Return (x, y) of the center of cell containing provided text 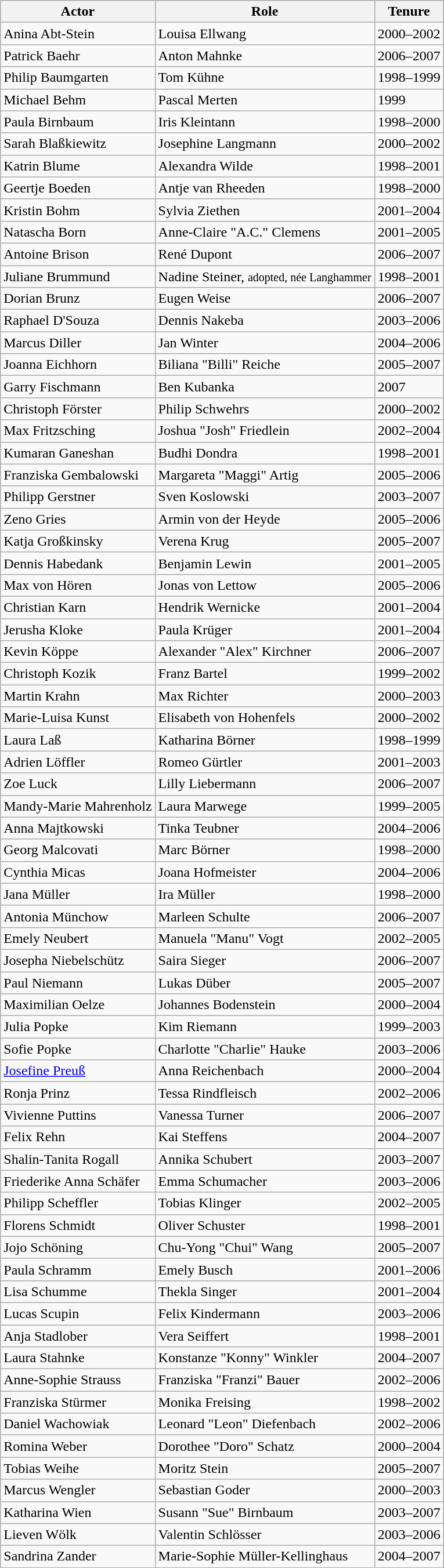
Franziska Gembalowski (78, 475)
Hendrik Wernicke (265, 607)
Romeo Gürtler (265, 762)
Budhi Dondra (265, 453)
Saira Sieger (265, 960)
Sandrina Zander (78, 1556)
Tobias Weihe (78, 1468)
Romina Weber (78, 1446)
Nadine Steiner, adopted, née Langhammer (265, 277)
Lilly Liebermann (265, 784)
Alexandra Wilde (265, 166)
Franziska "Franzi" Bauer (265, 1380)
Verena Krug (265, 541)
Marcus Wengler (78, 1490)
Jojo Schöning (78, 1247)
Antoine Brison (78, 254)
Louisa Ellwang (265, 34)
Sarah Blaßkiewitz (78, 144)
1999–2003 (409, 1027)
Franziska Stürmer (78, 1402)
Anina Abt-Stein (78, 34)
Zoe Luck (78, 784)
1998–2002 (409, 1402)
Paul Niemann (78, 983)
Katrin Blume (78, 166)
Jonas von Lettow (265, 585)
Josepha Niebelschütz (78, 960)
Anne-Claire "A.C." Clemens (265, 232)
Chu-Yong "Chui" Wang (265, 1247)
Antonia Münchow (78, 916)
Julia Popke (78, 1027)
Dennis Nakeba (265, 321)
Juliane Brummund (78, 277)
2002–2004 (409, 431)
Tessa Rindfleisch (265, 1093)
Anne-Sophie Strauss (78, 1380)
Lucas Scupin (78, 1313)
Pascal Merten (265, 100)
Philip Baumgarten (78, 78)
Armin von der Heyde (265, 519)
Manuela "Manu" Vogt (265, 938)
Joana Hofmeister (265, 872)
Joanna Eichhorn (78, 365)
Charlotte "Charlie" Hauke (265, 1049)
Felix Kindermann (265, 1313)
Garry Fischmann (78, 387)
Joshua "Josh" Friedlein (265, 431)
Anja Stadlober (78, 1335)
Antje van Rheeden (265, 188)
1999–2002 (409, 674)
Philipp Scheffler (78, 1203)
Daniel Wachowiak (78, 1424)
Vera Seiffert (265, 1335)
Mandy-Marie Mahrenholz (78, 806)
Florens Schmidt (78, 1225)
Tom Kühne (265, 78)
Benjamin Lewin (265, 563)
Role (265, 12)
Kumaran Ganeshan (78, 453)
Anna Reichenbach (265, 1071)
Vanessa Turner (265, 1115)
Geertje Boeden (78, 188)
Cynthia Micas (78, 872)
Monika Freising (265, 1402)
Jerusha Kloke (78, 629)
Margareta "Maggi" Artig (265, 475)
Eugen Weise (265, 299)
Maximilian Oelze (78, 1005)
Emely Neubert (78, 938)
Anton Mahnke (265, 56)
Franz Bartel (265, 674)
Paula Schramm (78, 1269)
Paula Krüger (265, 629)
Sylvia Ziethen (265, 210)
Christian Karn (78, 607)
Marleen Schulte (265, 916)
Johannes Bodenstein (265, 1005)
Iris Kleintann (265, 122)
Biliana "Billi" Reiche (265, 365)
Lisa Schumme (78, 1291)
Ben Kubanka (265, 387)
Patrick Baehr (78, 56)
Elisabeth von Hohenfels (265, 718)
Tenure (409, 12)
Sofie Popke (78, 1049)
Max Fritzsching (78, 431)
Dennis Habedank (78, 563)
Kai Steffens (265, 1137)
Ira Müller (265, 894)
Friederike Anna Schäfer (78, 1181)
Kevin Köppe (78, 652)
Lieven Wölk (78, 1534)
Susann "Sue" Birnbaum (265, 1512)
Alexander "Alex" Kirchner (265, 652)
Katharina Börner (265, 740)
Annika Schubert (265, 1159)
Jana Müller (78, 894)
1999 (409, 100)
Leonard "Leon" Diefenbach (265, 1424)
Michael Behm (78, 100)
Felix Rehn (78, 1137)
Christoph Kozik (78, 674)
Thekla Singer (265, 1291)
Marcus Diller (78, 343)
Dorian Brunz (78, 299)
2007 (409, 387)
Moritz Stein (265, 1468)
Raphael D'Souza (78, 321)
Adrien Löffler (78, 762)
Jan Winter (265, 343)
Josefine Preuß (78, 1071)
Katja Großkinsky (78, 541)
Shalin-Tanita Rogall (78, 1159)
Ronja Prinz (78, 1093)
Emma Schumacher (265, 1181)
Emely Busch (265, 1269)
Katharina Wien (78, 1512)
Laura Stahnke (78, 1358)
Philipp Gerstner (78, 497)
Dorothee "Doro" Schatz (265, 1446)
Kim Riemann (265, 1027)
Natascha Born (78, 232)
Georg Malcovati (78, 850)
Valentin Schlösser (265, 1534)
René Dupont (265, 254)
Josephine Langmann (265, 144)
Philip Schwehrs (265, 409)
Laura Marwege (265, 806)
Kristin Bohm (78, 210)
Tinka Teubner (265, 828)
Konstanze "Konny" Winkler (265, 1358)
Christoph Förster (78, 409)
Zeno Gries (78, 519)
1999–2005 (409, 806)
Martin Krahn (78, 696)
Marie-Luisa Kunst (78, 718)
Anna Majtkowski (78, 828)
Laura Laß (78, 740)
2001–2003 (409, 762)
Max Richter (265, 696)
Sebastian Goder (265, 1490)
Max von Hören (78, 585)
Marc Börner (265, 850)
Oliver Schuster (265, 1225)
Tobias Klinger (265, 1203)
Marie-Sophie Müller-Kellinghaus (265, 1556)
Lukas Düber (265, 983)
Actor (78, 12)
Paula Birnbaum (78, 122)
Vivienne Puttins (78, 1115)
Sven Koslowski (265, 497)
2001–2006 (409, 1269)
